Detect which cell encompasses the target text, then output its (X, Y) center coordinate. 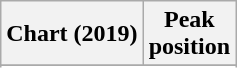
Peakposition (189, 34)
Chart (2019) (72, 34)
